Return (X, Y) of the center of cell containing provided text 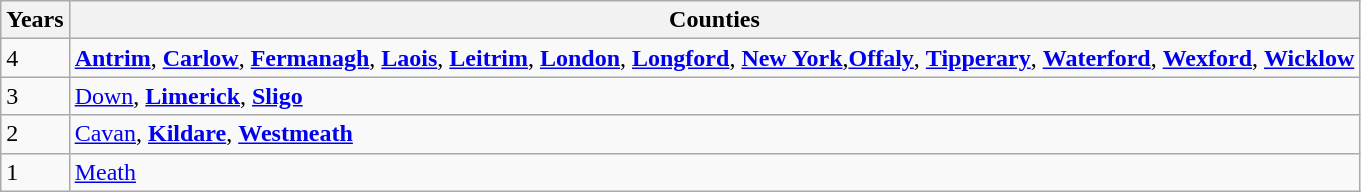
Antrim, Carlow, Fermanagh, Laois, Leitrim, London, Longford, New York,Offaly, Tipperary, Waterford, Wexford, Wicklow (714, 58)
Down, Limerick, Sligo (714, 96)
Counties (714, 20)
Years (35, 20)
4 (35, 58)
Meath (714, 172)
3 (35, 96)
2 (35, 134)
1 (35, 172)
Cavan, Kildare, Westmeath (714, 134)
